Search for the cell housing the specified text and yield its (X, Y) center coordinate. 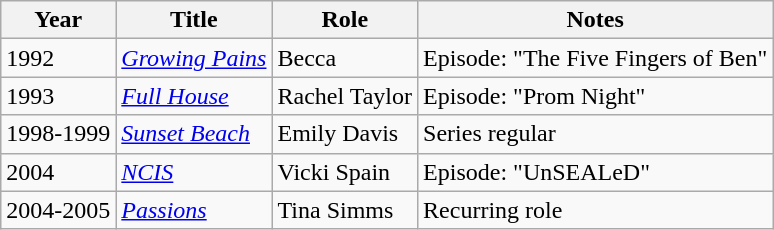
Episode: "UnSEALeD" (596, 172)
Year (58, 20)
Role (345, 20)
Sunset Beach (194, 134)
1998-1999 (58, 134)
Episode: "The Five Fingers of Ben" (596, 58)
Tina Simms (345, 210)
2004-2005 (58, 210)
1993 (58, 96)
Passions (194, 210)
Episode: "Prom Night" (596, 96)
Notes (596, 20)
Full House (194, 96)
Vicki Spain (345, 172)
Series regular (596, 134)
2004 (58, 172)
Rachel Taylor (345, 96)
Title (194, 20)
Growing Pains (194, 58)
Emily Davis (345, 134)
Recurring role (596, 210)
1992 (58, 58)
Becca (345, 58)
NCIS (194, 172)
